Find where the given text appears and provide that cell's center as (x, y) coordinate. 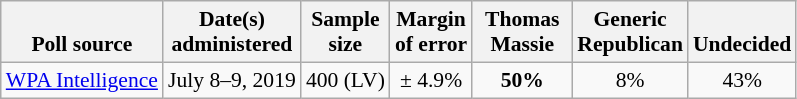
Poll source (82, 32)
± 4.9% (431, 80)
50% (522, 80)
ThomasMassie (522, 32)
Marginof error (431, 32)
July 8–9, 2019 (232, 80)
Samplesize (346, 32)
Date(s)administered (232, 32)
8% (630, 80)
Undecided (742, 32)
400 (LV) (346, 80)
WPA Intelligence (82, 80)
43% (742, 80)
GenericRepublican (630, 32)
